Detect which cell encompasses the target text, then output its [x, y] center coordinate. 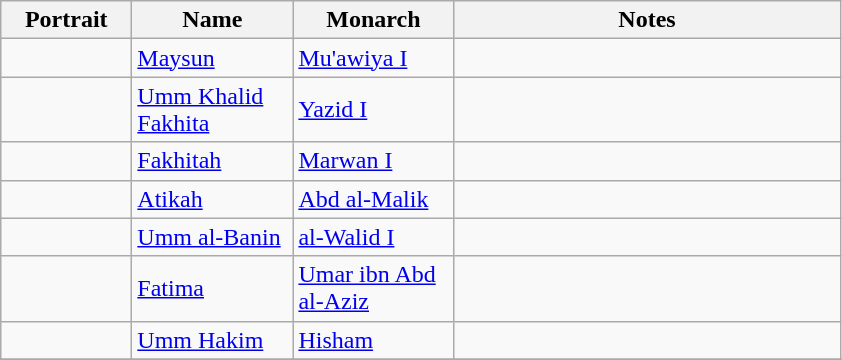
al-Walid I [374, 237]
Marwan I [374, 161]
Mu'awiya I [374, 58]
Umm al-Banin [212, 237]
Umar ibn Abd al-Aziz [374, 288]
Umm Hakim [212, 340]
Yazid I [374, 110]
Name [212, 20]
Hisham [374, 340]
Notes [647, 20]
Abd al-Malik [374, 199]
Fakhitah [212, 161]
Monarch [374, 20]
Maysun [212, 58]
Fatima [212, 288]
Portrait [66, 20]
Umm Khalid Fakhita [212, 110]
Atikah [212, 199]
